Identify which cell holds the provided text, then report its [X, Y] central coordinate. 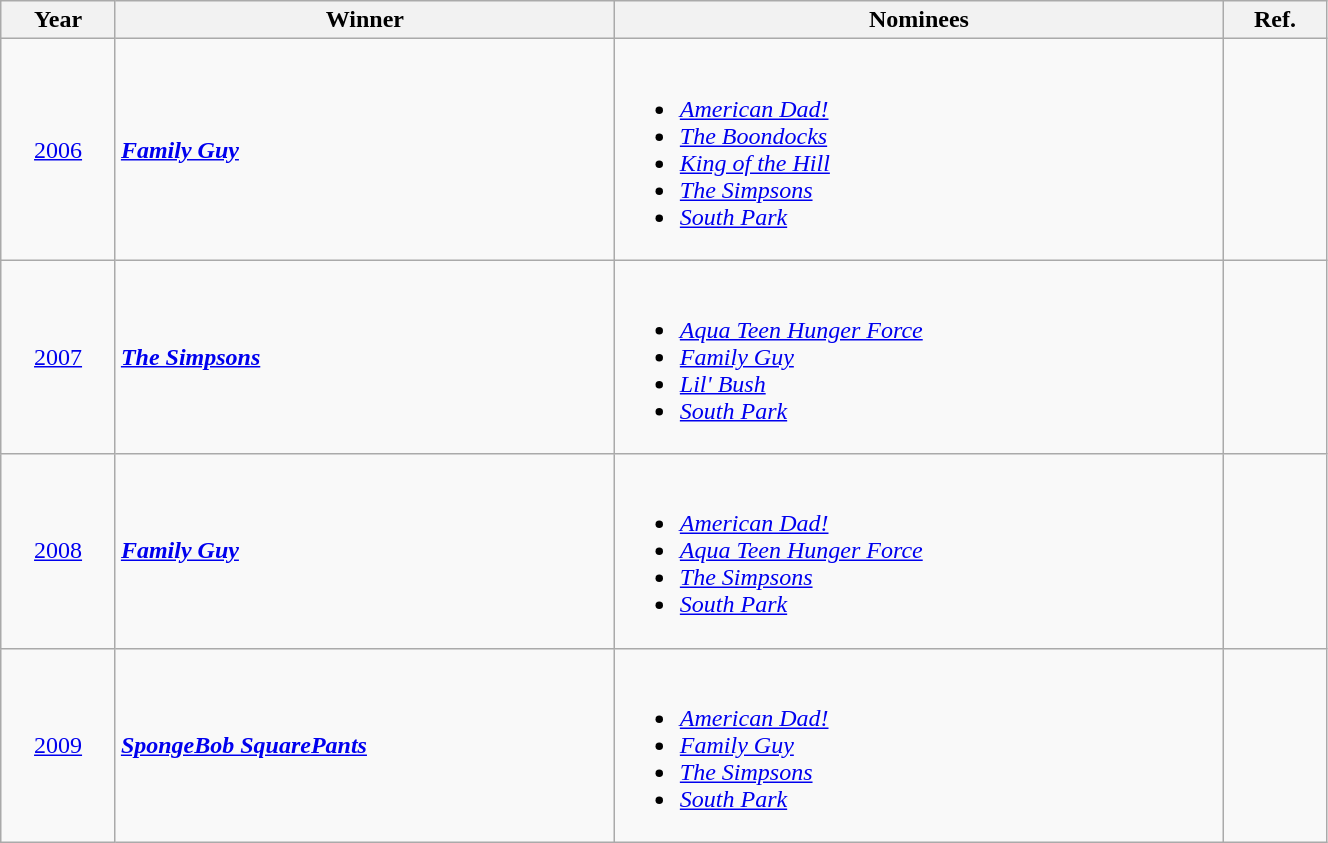
American Dad!Aqua Teen Hunger ForceThe SimpsonsSouth Park [918, 551]
2009 [58, 745]
Winner [364, 20]
2008 [58, 551]
2007 [58, 357]
Aqua Teen Hunger ForceFamily GuyLil' BushSouth Park [918, 357]
Ref. [1274, 20]
Year [58, 20]
American Dad!The BoondocksKing of the HillThe SimpsonsSouth Park [918, 150]
Nominees [918, 20]
2006 [58, 150]
The Simpsons [364, 357]
American Dad!Family GuyThe SimpsonsSouth Park [918, 745]
SpongeBob SquarePants [364, 745]
